Pinpoint the cell where the given text exists, returning its (X, Y) midpoint coordinate. 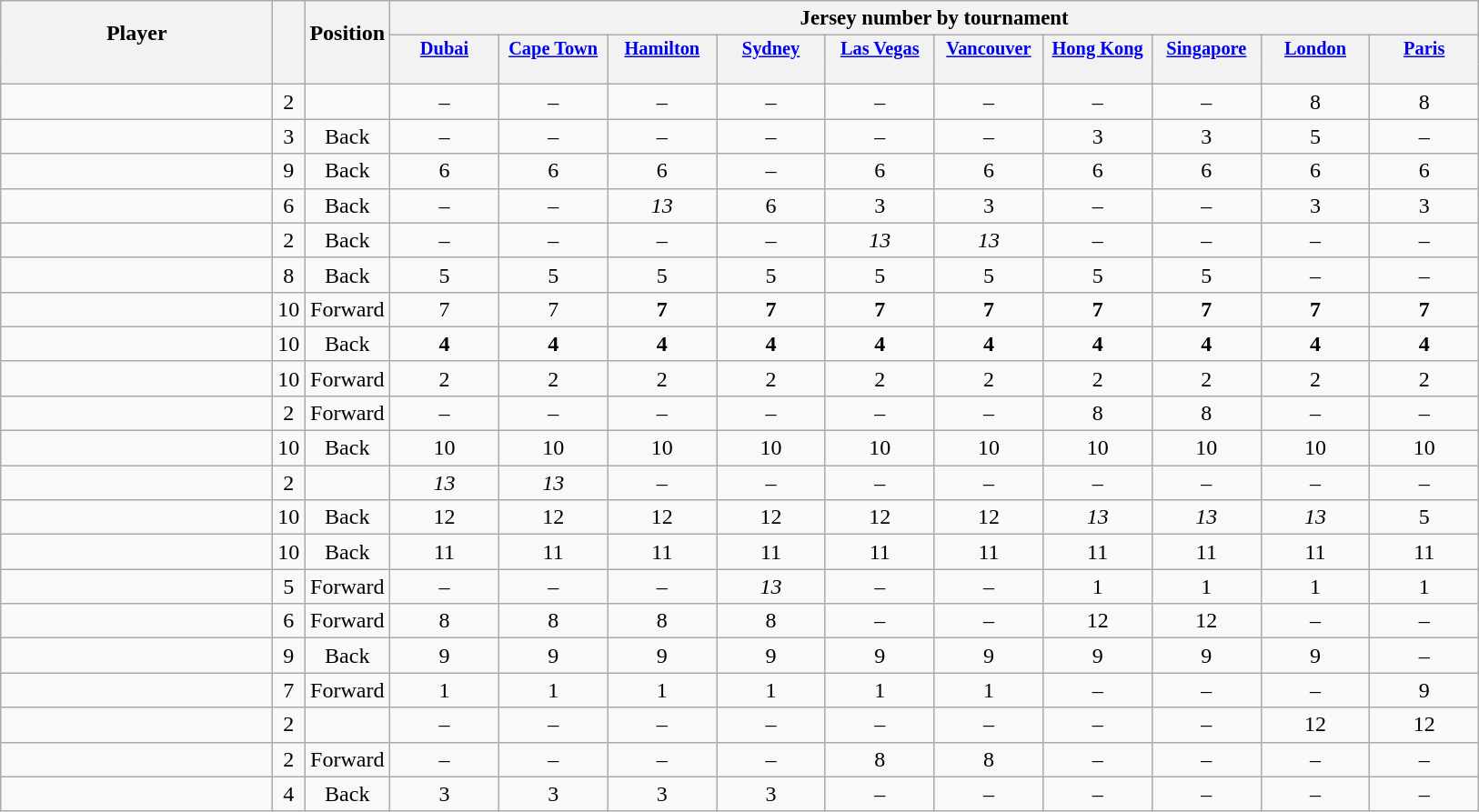
Player (136, 33)
Vancouver (989, 49)
Dubai (445, 49)
London (1315, 49)
Paris (1424, 49)
Position (347, 33)
Las Vegas (880, 49)
Singapore (1206, 49)
Jersey number by tournament (935, 18)
Cape Town (553, 49)
Sydney (771, 49)
Hamilton (662, 49)
Hong Kong (1098, 49)
